Pinpoint the cell where the given text exists, returning its (X, Y) midpoint coordinate. 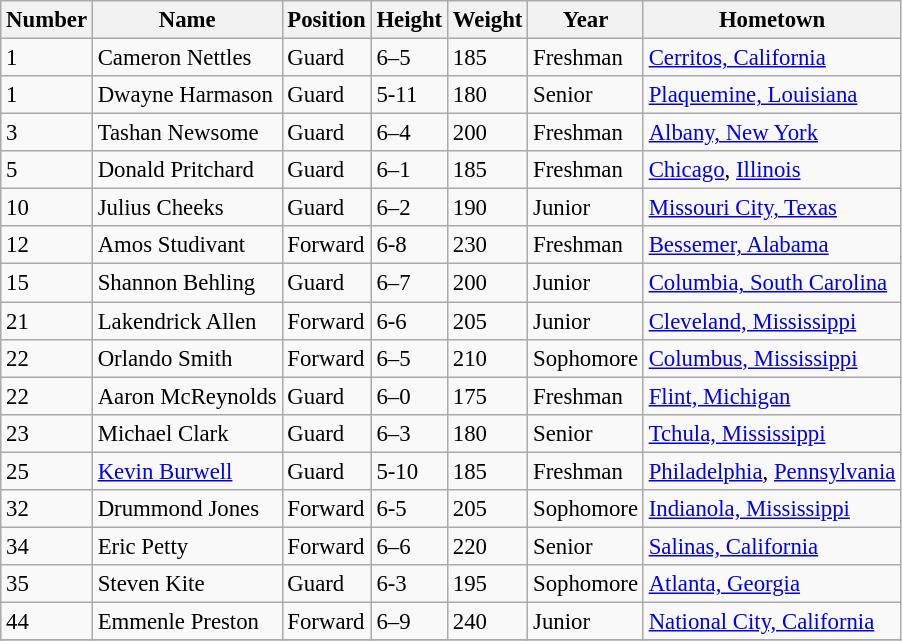
Atlanta, Georgia (772, 584)
6-8 (409, 245)
Michael Clark (187, 433)
3 (47, 133)
6–2 (409, 208)
Philadelphia, Pennsylvania (772, 471)
6–7 (409, 283)
6–1 (409, 170)
Plaquemine, Louisiana (772, 95)
6-5 (409, 509)
Kevin Burwell (187, 471)
Lakendrick Allen (187, 321)
23 (47, 433)
15 (47, 283)
Position (326, 20)
44 (47, 621)
Eric Petty (187, 546)
32 (47, 509)
Albany, New York (772, 133)
175 (487, 396)
190 (487, 208)
Dwayne Harmason (187, 95)
195 (487, 584)
220 (487, 546)
25 (47, 471)
5 (47, 170)
5-11 (409, 95)
Name (187, 20)
Year (586, 20)
210 (487, 358)
National City, California (772, 621)
230 (487, 245)
Columbia, South Carolina (772, 283)
Number (47, 20)
5-10 (409, 471)
35 (47, 584)
Orlando Smith (187, 358)
6–6 (409, 546)
6–4 (409, 133)
Emmenle Preston (187, 621)
Tashan Newsome (187, 133)
10 (47, 208)
Missouri City, Texas (772, 208)
Cerritos, California (772, 58)
Cleveland, Mississippi (772, 321)
6-3 (409, 584)
Amos Studivant (187, 245)
Julius Cheeks (187, 208)
Tchula, Mississippi (772, 433)
Cameron Nettles (187, 58)
6–3 (409, 433)
Chicago, Illinois (772, 170)
Height (409, 20)
240 (487, 621)
12 (47, 245)
6–0 (409, 396)
Weight (487, 20)
Shannon Behling (187, 283)
6–9 (409, 621)
Salinas, California (772, 546)
Drummond Jones (187, 509)
Flint, Michigan (772, 396)
Donald Pritchard (187, 170)
21 (47, 321)
Steven Kite (187, 584)
Indianola, Mississippi (772, 509)
Columbus, Mississippi (772, 358)
Bessemer, Alabama (772, 245)
6-6 (409, 321)
Hometown (772, 20)
Aaron McReynolds (187, 396)
34 (47, 546)
